Return the [X, Y] coordinate for the center point of the cell that contains the specified text.  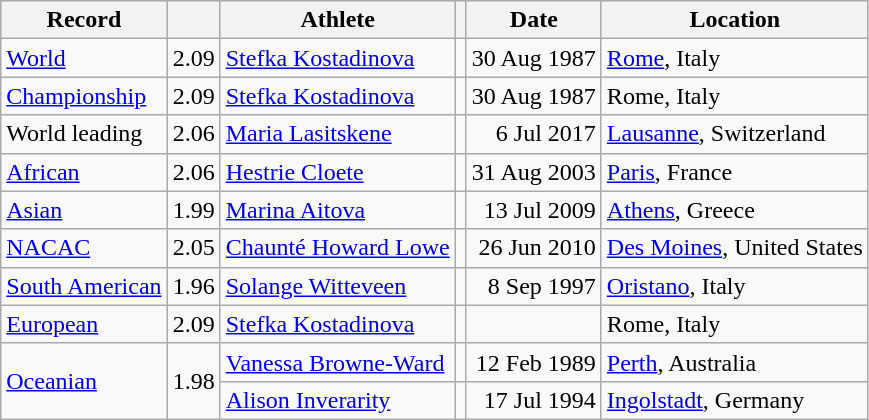
Date [534, 20]
Maria Lasitskene [338, 134]
Perth, Australia [734, 362]
World leading [84, 134]
8 Sep 1997 [534, 286]
1.99 [194, 210]
Athlete [338, 20]
26 Jun 2010 [534, 248]
Lausanne, Switzerland [734, 134]
Alison Inverarity [338, 400]
Paris, France [734, 172]
Championship [84, 96]
World [84, 58]
Solange Witteveen [338, 286]
Vanessa Browne-Ward [338, 362]
Marina Aitova [338, 210]
Ingolstadt, Germany [734, 400]
NACAC [84, 248]
12 Feb 1989 [534, 362]
Asian [84, 210]
1.96 [194, 286]
31 Aug 2003 [534, 172]
Location [734, 20]
European [84, 324]
South American [84, 286]
Hestrie Cloete [338, 172]
Oceanian [84, 381]
13 Jul 2009 [534, 210]
African [84, 172]
Record [84, 20]
17 Jul 1994 [534, 400]
Chaunté Howard Lowe [338, 248]
Athens, Greece [734, 210]
1.98 [194, 381]
Oristano, Italy [734, 286]
6 Jul 2017 [534, 134]
2.05 [194, 248]
Des Moines, United States [734, 248]
